Identify which cell holds the provided text, then report its [X, Y] central coordinate. 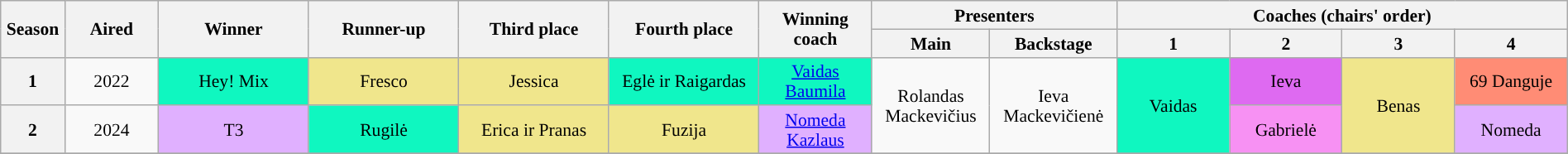
Eglė ir Raigardas [684, 81]
Jessica [534, 81]
Rolandas Mackevičius [931, 105]
T3 [234, 130]
Fourth place [684, 29]
Gabrielė [1286, 130]
Runner-up [384, 29]
2024 [111, 130]
Presenters [994, 15]
Backstage [1054, 43]
69 Danguje [1511, 81]
Erica ir Pranas [534, 130]
Coaches (chairs' order) [1343, 15]
Nomeda Kazlaus [815, 130]
3 [1398, 43]
Ieva Mackevičienė [1054, 105]
Season [33, 29]
2022 [111, 81]
Vaidas Baumila [815, 81]
4 [1511, 43]
Rugilė [384, 130]
Main [931, 43]
Ieva [1286, 81]
Nomeda [1511, 130]
Vaidas [1174, 105]
Third place [534, 29]
Fuzija [684, 130]
Winner [234, 29]
Winning coach [815, 29]
Benas [1398, 105]
Hey! Mix [234, 81]
Fresco [384, 81]
Aired [111, 29]
